Provide the (x, y) coordinate of the cell's center where the given text is located.  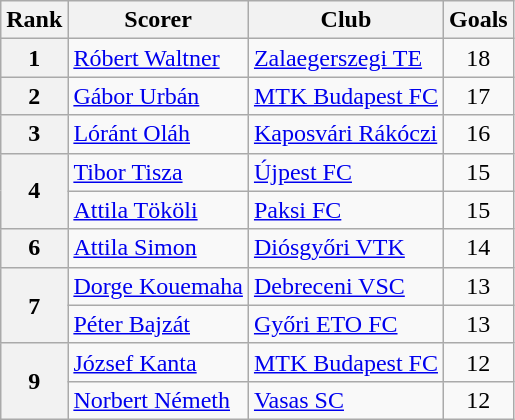
2 (34, 96)
Diósgyőri VTK (346, 248)
Róbert Waltner (158, 58)
Győri ETO FC (346, 324)
Lóránt Oláh (158, 134)
Tibor Tisza (158, 172)
Club (346, 20)
Kaposvári Rákóczi (346, 134)
József Kanta (158, 362)
Újpest FC (346, 172)
Attila Tököli (158, 210)
Attila Simon (158, 248)
4 (34, 191)
14 (478, 248)
Scorer (158, 20)
17 (478, 96)
Norbert Németh (158, 400)
Zalaegerszegi TE (346, 58)
7 (34, 305)
6 (34, 248)
Péter Bajzát (158, 324)
Paksi FC (346, 210)
16 (478, 134)
Gábor Urbán (158, 96)
18 (478, 58)
Debreceni VSC (346, 286)
Rank (34, 20)
3 (34, 134)
9 (34, 381)
Vasas SC (346, 400)
1 (34, 58)
Goals (478, 20)
Dorge Kouemaha (158, 286)
